For the text-containing cell, return its midpoint in [X, Y] coordinate format. 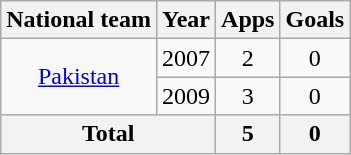
Total [108, 134]
5 [248, 134]
Pakistan [79, 77]
Apps [248, 20]
2007 [186, 58]
2 [248, 58]
Year [186, 20]
National team [79, 20]
3 [248, 96]
Goals [315, 20]
2009 [186, 96]
